Locate the cell with the specified text and output its (x, y) center coordinate. 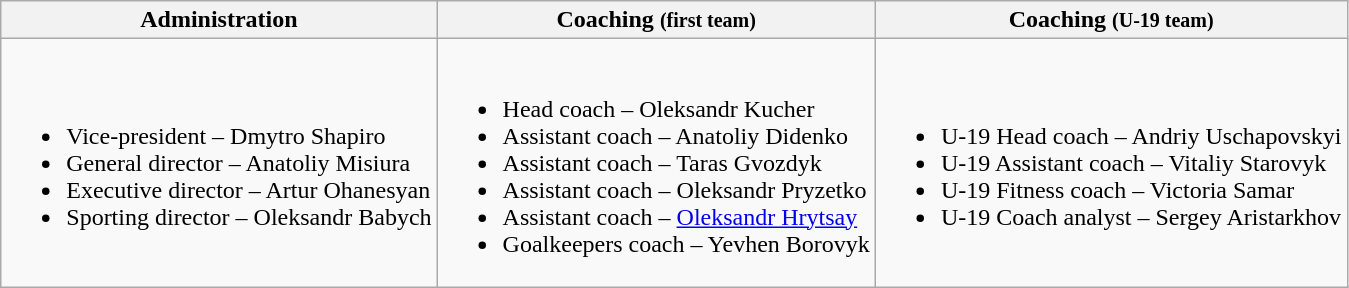
Coaching (first team) (656, 20)
Coaching (U-19 team) (1111, 20)
Administration (219, 20)
Vice-president – Dmytro ShapiroGeneral director – Anatoliy MisiuraExecutive director – Artur OhanesyanSporting director – Oleksandr Babych (219, 163)
